Search for the cell housing the specified text and yield its (X, Y) center coordinate. 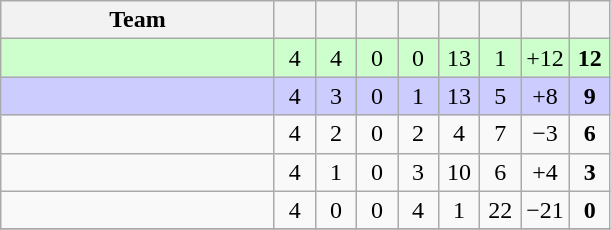
+4 (546, 172)
−21 (546, 210)
−3 (546, 134)
+8 (546, 96)
12 (590, 58)
22 (500, 210)
+12 (546, 58)
9 (590, 96)
Team (138, 20)
5 (500, 96)
10 (460, 172)
7 (500, 134)
